Capture the cell that displays the provided text and extract its (X, Y) central coordinate. 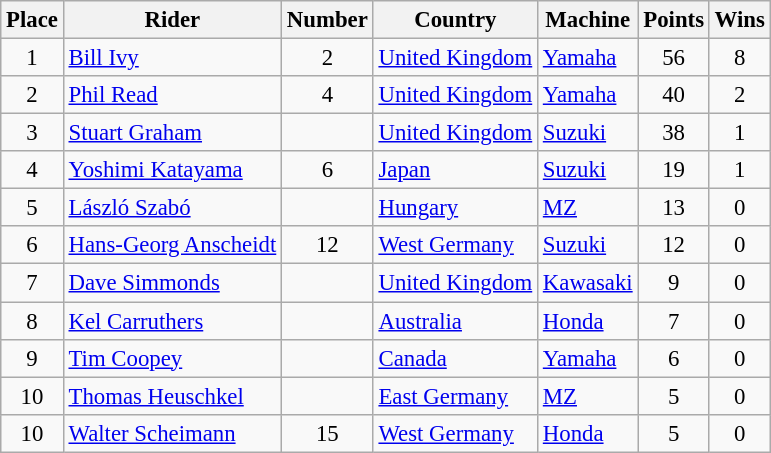
15 (328, 433)
19 (674, 170)
56 (674, 58)
Points (674, 20)
Japan (455, 170)
Tim Coopey (172, 358)
Thomas Heuschkel (172, 396)
Stuart Graham (172, 133)
Walter Scheimann (172, 433)
Rider (172, 20)
Hungary (455, 208)
40 (674, 95)
Kel Carruthers (172, 321)
Phil Read (172, 95)
Yoshimi Katayama (172, 170)
Australia (455, 321)
Number (328, 20)
Place (32, 20)
13 (674, 208)
Machine (588, 20)
Dave Simmonds (172, 283)
Hans-Georg Anscheidt (172, 245)
László Szabó (172, 208)
Canada (455, 358)
Bill Ivy (172, 58)
Kawasaki (588, 283)
Wins (740, 20)
East Germany (455, 396)
3 (32, 133)
Country (455, 20)
38 (674, 133)
